Detect which cell encompasses the target text, then output its (x, y) center coordinate. 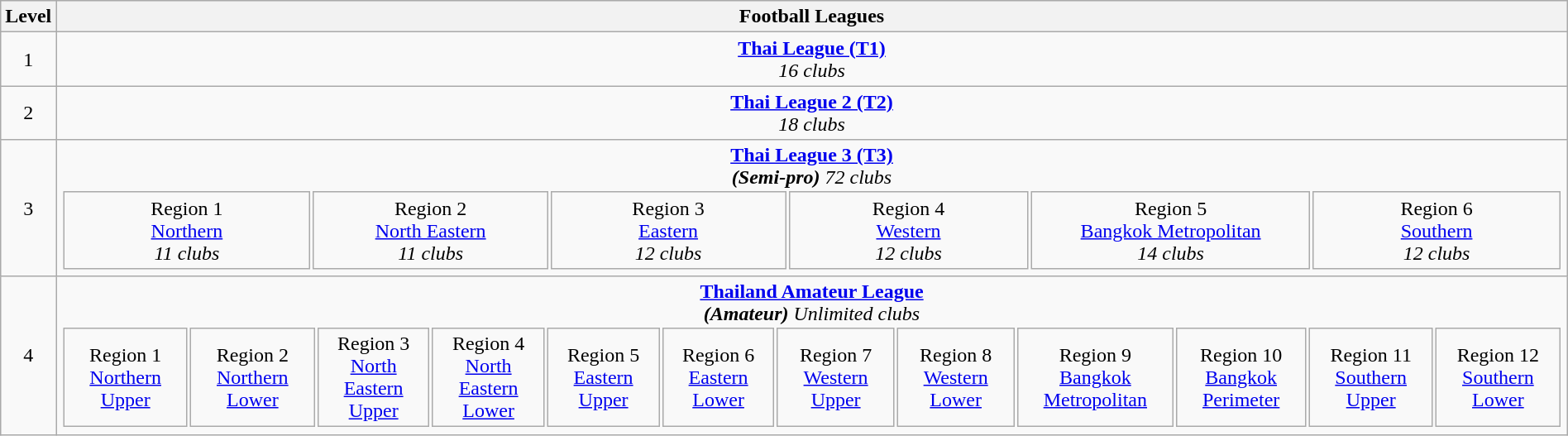
4 (28, 356)
Region 12 Southern Lower (1499, 377)
Region 3 North Eastern Upper (374, 377)
Region 2 North Eastern 11 clubs (430, 230)
1 (28, 60)
Region 4 North Eastern Lower (489, 377)
Region 3 Eastern 12 clubs (668, 230)
Region 6 Eastern Lower (719, 377)
Football Leagues (812, 17)
Region 5 Eastern Upper (604, 377)
Thai League (T1) 16 clubs (812, 60)
Region 8 Western Lower (956, 377)
Region 10 Bangkok Perimeter (1241, 377)
Region 11 Southern Upper (1371, 377)
2 (28, 113)
Region 1 Northern Upper (126, 377)
Region 5 Bangkok Metropolitan 14 clubs (1171, 230)
Region 7 Western Upper (836, 377)
Region 1 Northern 11 clubs (187, 230)
3 (28, 208)
Region 6 Southern 12 clubs (1436, 230)
Region 4 Western 12 clubs (908, 230)
Region 2 Northern Lower (253, 377)
Thai League 2 (T2) 18 clubs (812, 113)
Region 9 Bangkok Metropolitan (1095, 377)
Level (28, 17)
